Extract the [x, y] coordinate from the center of the cell holding the provided text.  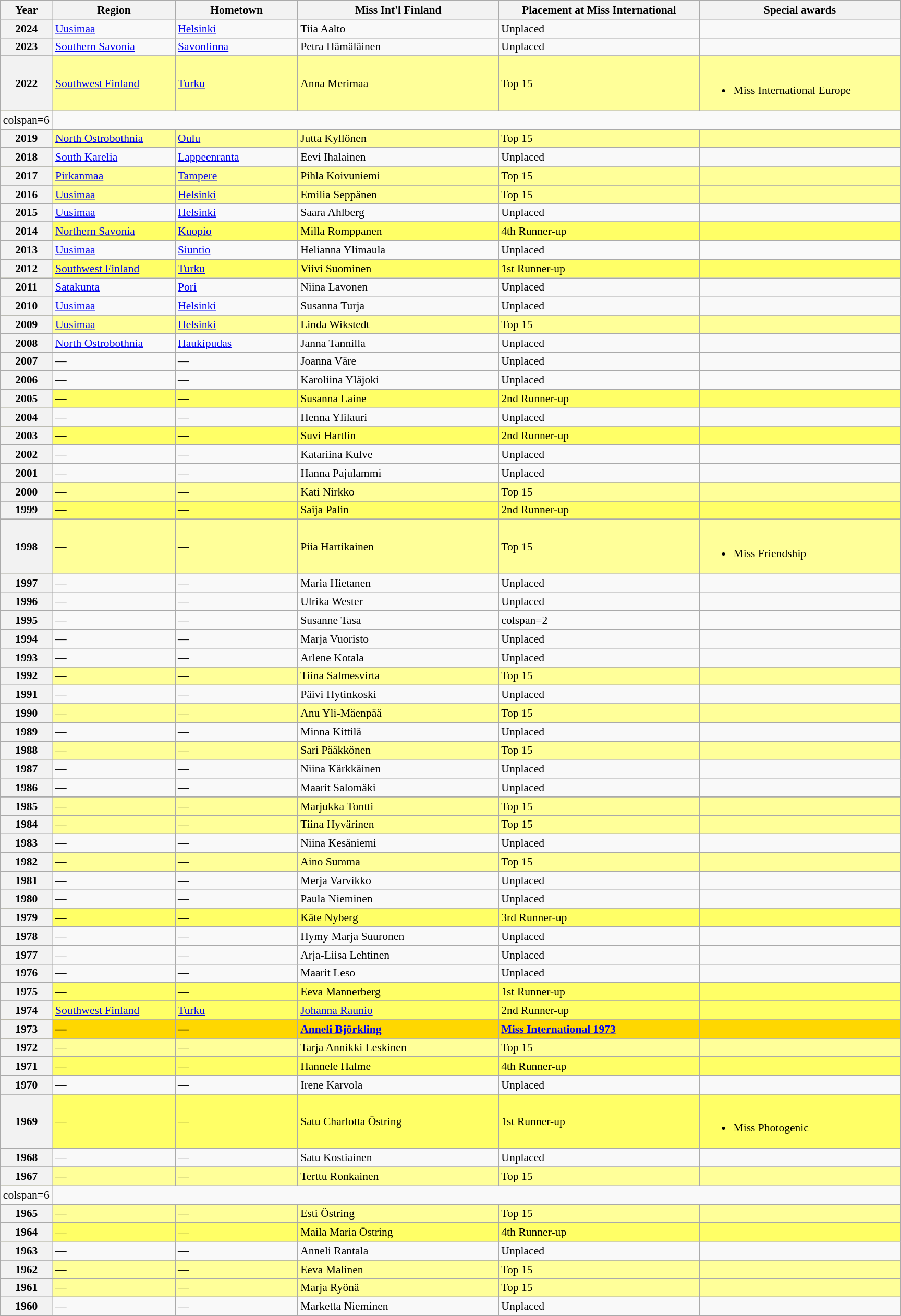
1975 [27, 992]
Aino Summa [398, 862]
2009 [27, 324]
Kuopio [237, 232]
1979 [27, 918]
1996 [27, 602]
Jutta Kyllönen [398, 139]
Pihla Koivuniemi [398, 176]
Helianna Ylimaula [398, 250]
Tampere [237, 176]
South Karelia [114, 158]
2003 [27, 436]
Suvi Hartlin [398, 436]
Miss Photogenic [800, 1121]
Karoliina Yläjoki [398, 380]
1965 [27, 1214]
Petra Hämäläinen [398, 47]
Paula Nieminen [398, 899]
Hannele Halme [398, 1067]
2006 [27, 380]
1982 [27, 862]
Terttu Ronkainen [398, 1177]
1964 [27, 1233]
1971 [27, 1067]
2010 [27, 306]
Miss International Europe [800, 83]
Marja Ryönä [398, 1288]
1994 [27, 639]
Special awards [800, 10]
Niina Lavonen [398, 287]
Milla Romppanen [398, 232]
1963 [27, 1251]
Satu Kostiainen [398, 1158]
Oulu [237, 139]
1968 [27, 1158]
Merja Varvikko [398, 880]
Anna Merimaa [398, 83]
1991 [27, 695]
1987 [27, 769]
Niina Kärkkäinen [398, 769]
Southern Savonia [114, 47]
Eeva Mannerberg [398, 992]
Tarja Annikki Leskinen [398, 1048]
1981 [27, 880]
1967 [27, 1177]
1970 [27, 1085]
Esti Östring [398, 1214]
1980 [27, 899]
1988 [27, 751]
Arja-Liisa Lehtinen [398, 955]
Eevi Ihalainen [398, 158]
2005 [27, 399]
1999 [27, 510]
2017 [27, 176]
Hymy Marja Suuronen [398, 936]
Tiina Salmesvirta [398, 676]
Eeva Malinen [398, 1270]
2001 [27, 473]
Katariina Kulve [398, 455]
1960 [27, 1307]
Maarit Leso [398, 973]
3rd Runner-up [599, 918]
Anneli Björkling [398, 1029]
Arlene Kotala [398, 658]
Region [114, 10]
1962 [27, 1270]
Ulrika Wester [398, 602]
1976 [27, 973]
2000 [27, 492]
Savonlinna [237, 47]
1990 [27, 714]
1995 [27, 621]
Päivi Hytinkoski [398, 695]
Haukipudas [237, 343]
1974 [27, 1011]
1993 [27, 658]
Henna Ylilauri [398, 417]
Emilia Seppänen [398, 195]
1969 [27, 1121]
1983 [27, 843]
Placement at Miss International [599, 10]
1998 [27, 547]
Maarit Salomäki [398, 788]
Piia Hartikainen [398, 547]
1984 [27, 825]
1989 [27, 732]
Viivi Suominen [398, 269]
Kati Nirkko [398, 492]
Marja Vuoristo [398, 639]
Linda Wikstedt [398, 324]
Susanna Laine [398, 399]
Satu Charlotta Östring [398, 1121]
2014 [27, 232]
Miss Int'l Finland [398, 10]
2004 [27, 417]
colspan=2 [599, 621]
1961 [27, 1288]
Hometown [237, 10]
Marjukka Tontti [398, 806]
2012 [27, 269]
1978 [27, 936]
2022 [27, 83]
Northern Savonia [114, 232]
2008 [27, 343]
Anu Yli-Mäenpää [398, 714]
2018 [27, 158]
Anneli Rantala [398, 1251]
1992 [27, 676]
Saara Ahlberg [398, 213]
Niina Kesäniemi [398, 843]
1985 [27, 806]
Year [27, 10]
Marketta Nieminen [398, 1307]
Tiia Aalto [398, 29]
Sari Pääkkönen [398, 751]
2023 [27, 47]
Miss Friendship [800, 547]
Minna Kittilä [398, 732]
2016 [27, 195]
1977 [27, 955]
1997 [27, 583]
Irene Karvola [398, 1085]
2015 [27, 213]
2007 [27, 361]
Tiina Hyvärinen [398, 825]
1973 [27, 1029]
Lappeenranta [237, 158]
Pori [237, 287]
2013 [27, 250]
Satakunta [114, 287]
1986 [27, 788]
Maria Hietanen [398, 583]
1972 [27, 1048]
2019 [27, 139]
Käte Nyberg [398, 918]
Johanna Raunio [398, 1011]
Joanna Väre [398, 361]
Susanne Tasa [398, 621]
2002 [27, 455]
Susanna Turja [398, 306]
Pirkanmaa [114, 176]
Hanna Pajulammi [398, 473]
2011 [27, 287]
2024 [27, 29]
Saija Palin [398, 510]
Miss International 1973 [599, 1029]
Siuntio [237, 250]
Janna Tannilla [398, 343]
Maila Maria Östring [398, 1233]
